Output the [X, Y] coordinate of the center of the cell containing the given text.  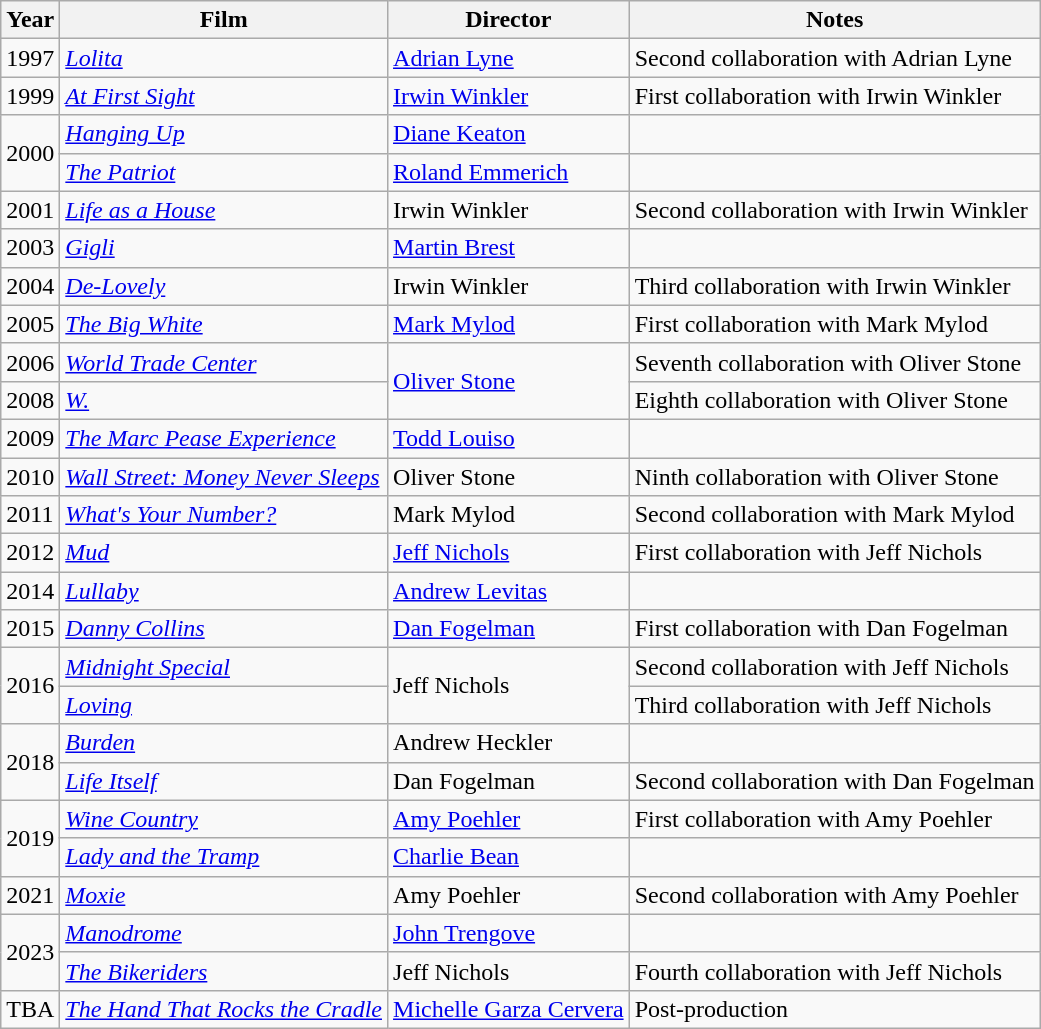
The Hand That Rocks the Cradle [224, 1009]
2001 [30, 210]
Charlie Bean [509, 857]
2021 [30, 895]
First collaboration with Amy Poehler [834, 819]
2005 [30, 324]
First collaboration with Mark Mylod [834, 324]
The Bikeriders [224, 971]
Second collaboration with Adrian Lyne [834, 58]
First collaboration with Irwin Winkler [834, 96]
Ninth collaboration with Oliver Stone [834, 477]
Seventh collaboration with Oliver Stone [834, 362]
Lullaby [224, 591]
World Trade Center [224, 362]
Gigli [224, 248]
Todd Louiso [509, 438]
2004 [30, 286]
Loving [224, 705]
What's Your Number? [224, 515]
Fourth collaboration with Jeff Nichols [834, 971]
Year [30, 20]
Roland Emmerich [509, 172]
Wall Street: Money Never Sleeps [224, 477]
Notes [834, 20]
Andrew Heckler [509, 743]
Michelle Garza Cervera [509, 1009]
At First Sight [224, 96]
Moxie [224, 895]
Danny Collins [224, 629]
Midnight Special [224, 667]
2008 [30, 400]
Eighth collaboration with Oliver Stone [834, 400]
Diane Keaton [509, 134]
2010 [30, 477]
De-Lovely [224, 286]
Lady and the Tramp [224, 857]
2016 [30, 686]
Mud [224, 553]
The Patriot [224, 172]
2018 [30, 762]
Third collaboration with Jeff Nichols [834, 705]
Manodrome [224, 933]
2011 [30, 515]
Andrew Levitas [509, 591]
2003 [30, 248]
John Trengove [509, 933]
2023 [30, 952]
2019 [30, 838]
Second collaboration with Amy Poehler [834, 895]
Wine Country [224, 819]
Second collaboration with Irwin Winkler [834, 210]
2000 [30, 153]
1999 [30, 96]
The Marc Pease Experience [224, 438]
2009 [30, 438]
Life as a House [224, 210]
Hanging Up [224, 134]
First collaboration with Jeff Nichols [834, 553]
Post-production [834, 1009]
2012 [30, 553]
Lolita [224, 58]
2015 [30, 629]
Life Itself [224, 781]
Second collaboration with Dan Fogelman [834, 781]
W. [224, 400]
Burden [224, 743]
First collaboration with Dan Fogelman [834, 629]
The Big White [224, 324]
Director [509, 20]
Third collaboration with Irwin Winkler [834, 286]
Adrian Lyne [509, 58]
2006 [30, 362]
Second collaboration with Mark Mylod [834, 515]
Second collaboration with Jeff Nichols [834, 667]
TBA [30, 1009]
Martin Brest [509, 248]
Film [224, 20]
2014 [30, 591]
1997 [30, 58]
